Provide the (X, Y) coordinate of the cell's center where the given text is located.  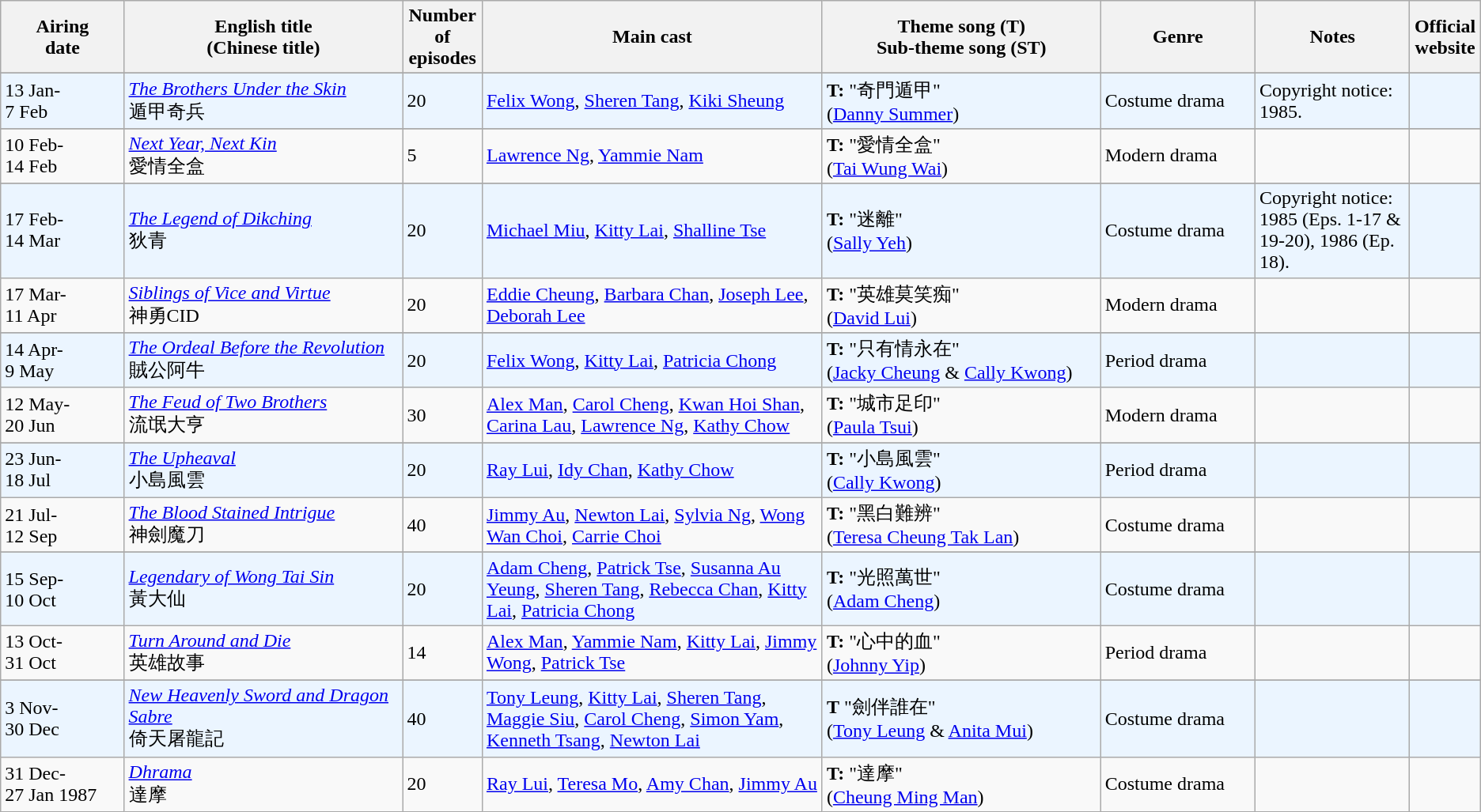
Felix Wong, Sheren Tang, Kiki Sheung (652, 101)
New Heavenly Sword and Dragon Sabre 倚天屠龍記 (263, 718)
T: "光照萬世" (Adam Cheng) (961, 589)
17 Mar- 11 Apr (62, 305)
Turn Around and Die 英雄故事 (263, 653)
Siblings of Vice and Virtue 神勇CID (263, 305)
14 (443, 653)
The Ordeal Before the Revolution 賊公阿牛 (263, 361)
The Feud of Two Brothers 流氓大亨 (263, 415)
Next Year, Next Kin 愛情全盒 (263, 156)
English title (Chinese title) (263, 37)
Tony Leung, Kitty Lai, Sheren Tang, Maggie Siu, Carol Cheng, Simon Yam, Kenneth Tsang, Newton Lai (652, 718)
T: "心中的血" (Johnny Yip) (961, 653)
Theme song (T) Sub-theme song (ST) (961, 37)
Jimmy Au, Newton Lai, Sylvia Ng, Wong Wan Choi, Carrie Choi (652, 525)
Airingdate (62, 37)
30 (443, 415)
13 Jan- 7 Feb (62, 101)
Number of episodes (443, 37)
T: "愛情全盒" (Tai Wung Wai) (961, 156)
14 Apr- 9 May (62, 361)
T: "達摩" (Cheung Ming Man) (961, 784)
T: "奇門遁甲" (Danny Summer) (961, 101)
3 Nov- 30 Dec (62, 718)
T "劍伴誰在" (Tony Leung & Anita Mui) (961, 718)
10 Feb- 14 Feb (62, 156)
Copyright notice: 1985 (Eps. 1-17 & 19-20), 1986 (Ep. 18). (1332, 231)
Adam Cheng, Patrick Tse, Susanna Au Yeung, Sheren Tang, Rebecca Chan, Kitty Lai, Patricia Chong (652, 589)
Eddie Cheung, Barbara Chan, Joseph Lee, Deborah Lee (652, 305)
31 Dec- 27 Jan 1987 (62, 784)
The Upheaval 小島風雲 (263, 470)
Lawrence Ng, Yammie Nam (652, 156)
13 Oct- 31 Oct (62, 653)
Felix Wong, Kitty Lai, Patricia Chong (652, 361)
Alex Man, Carol Cheng, Kwan Hoi Shan, Carina Lau, Lawrence Ng, Kathy Chow (652, 415)
17 Feb- 14 Mar (62, 231)
The Blood Stained Intrigue 神劍魔刀 (263, 525)
Dhrama 達摩 (263, 784)
T: "迷離" (Sally Yeh) (961, 231)
Genre (1177, 37)
T: "黑白難辨" (Teresa Cheung Tak Lan) (961, 525)
Main cast (652, 37)
Legendary of Wong Tai Sin 黃大仙 (263, 589)
5 (443, 156)
The Legend of Dikching 狄青 (263, 231)
23 Jun- 18 Jul (62, 470)
T: "英雄莫笑痴" (David Lui) (961, 305)
Official website (1445, 37)
21 Jul- 12 Sep (62, 525)
Alex Man, Yammie Nam, Kitty Lai, Jimmy Wong, Patrick Tse (652, 653)
T: "小島風雲" (Cally Kwong) (961, 470)
Ray Lui, Teresa Mo, Amy Chan, Jimmy Au (652, 784)
Ray Lui, Idy Chan, Kathy Chow (652, 470)
Michael Miu, Kitty Lai, Shalline Tse (652, 231)
Notes (1332, 37)
12 May- 20 Jun (62, 415)
15 Sep- 10 Oct (62, 589)
The Brothers Under the Skin 遁甲奇兵 (263, 101)
T: "城市足印" (Paula Tsui) (961, 415)
Copyright notice: 1985. (1332, 101)
T: "只有情永在" (Jacky Cheung & Cally Kwong) (961, 361)
